Detect which cell encompasses the target text, then output its [X, Y] center coordinate. 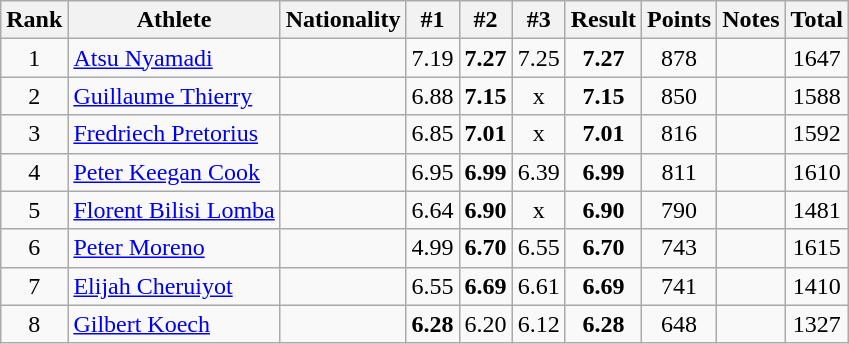
3 [34, 134]
1 [34, 58]
743 [680, 248]
Elijah Cheruiyot [174, 286]
6.64 [432, 210]
6.88 [432, 96]
Peter Moreno [174, 248]
1327 [817, 324]
850 [680, 96]
Atsu Nyamadi [174, 58]
7.19 [432, 58]
878 [680, 58]
648 [680, 324]
Total [817, 20]
5 [34, 210]
Guillaume Thierry [174, 96]
#3 [538, 20]
7 [34, 286]
1410 [817, 286]
6.61 [538, 286]
Florent Bilisi Lomba [174, 210]
4 [34, 172]
8 [34, 324]
4.99 [432, 248]
6 [34, 248]
1647 [817, 58]
1615 [817, 248]
Notes [751, 20]
6.85 [432, 134]
1592 [817, 134]
#1 [432, 20]
Points [680, 20]
1610 [817, 172]
816 [680, 134]
741 [680, 286]
1588 [817, 96]
Athlete [174, 20]
1481 [817, 210]
Rank [34, 20]
2 [34, 96]
811 [680, 172]
6.20 [486, 324]
6.95 [432, 172]
Gilbert Koech [174, 324]
Result [603, 20]
Fredriech Pretorius [174, 134]
790 [680, 210]
#2 [486, 20]
7.25 [538, 58]
6.39 [538, 172]
Nationality [343, 20]
Peter Keegan Cook [174, 172]
6.12 [538, 324]
